Return (x, y) of the center of cell containing provided text 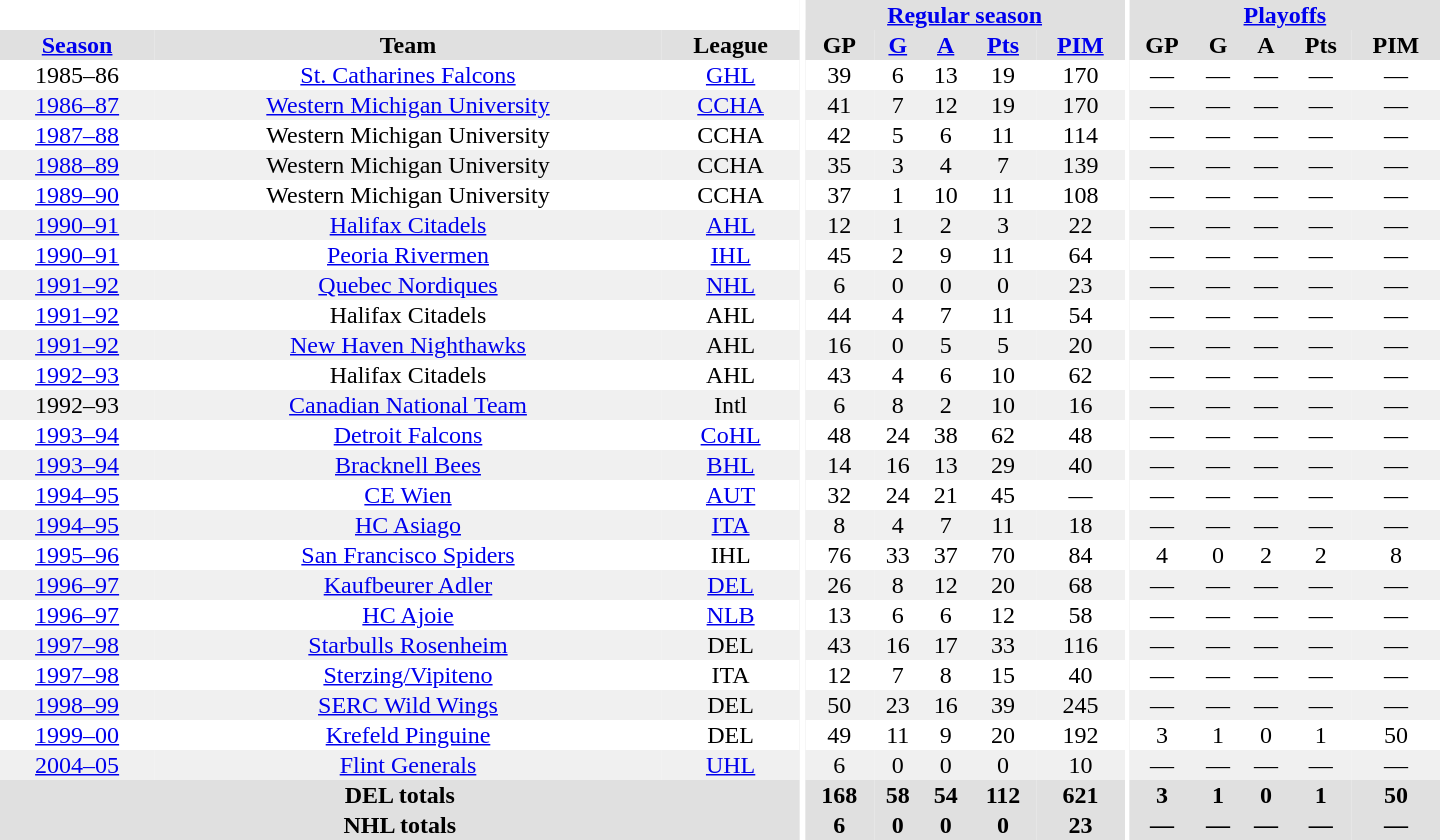
League (731, 45)
1987–88 (77, 135)
1988–89 (77, 165)
112 (1004, 795)
Season (77, 45)
Canadian National Team (408, 405)
70 (1004, 555)
San Francisco Spiders (408, 555)
44 (840, 315)
17 (946, 645)
1995–96 (77, 555)
DEL totals (400, 795)
64 (1080, 255)
Detroit Falcons (408, 435)
1989–90 (77, 195)
BHL (731, 465)
116 (1080, 645)
NHL (731, 285)
68 (1080, 585)
18 (1080, 525)
Bracknell Bees (408, 465)
139 (1080, 165)
NLB (731, 615)
32 (840, 495)
192 (1080, 735)
42 (840, 135)
1986–87 (77, 105)
Regular season (965, 15)
Starbulls Rosenheim (408, 645)
Intl (731, 405)
New Haven Nighthawks (408, 345)
84 (1080, 555)
35 (840, 165)
CE Wien (408, 495)
1998–99 (77, 705)
UHL (731, 765)
Quebec Nordiques (408, 285)
2004–05 (77, 765)
NHL totals (400, 825)
621 (1080, 795)
Peoria Rivermen (408, 255)
GHL (731, 75)
76 (840, 555)
14 (840, 465)
26 (840, 585)
Kaufbeurer Adler (408, 585)
245 (1080, 705)
15 (1004, 675)
22 (1080, 225)
21 (946, 495)
St. Catharines Falcons (408, 75)
HC Ajoie (408, 615)
Krefeld Pinguine (408, 735)
41 (840, 105)
38 (946, 435)
108 (1080, 195)
SERC Wild Wings (408, 705)
AUT (731, 495)
1985–86 (77, 75)
Sterzing/Vipiteno (408, 675)
CoHL (731, 435)
168 (840, 795)
49 (840, 735)
Team (408, 45)
29 (1004, 465)
1999–00 (77, 735)
Flint Generals (408, 765)
HC Asiago (408, 525)
Playoffs (1285, 15)
114 (1080, 135)
